Scan for the cell matching the given text and deliver its (x, y) coordinate at center. 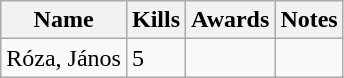
5 (156, 58)
Awards (230, 20)
Notes (309, 20)
Kills (156, 20)
Róza, János (64, 58)
Name (64, 20)
